Output the [X, Y] coordinate of the center of the cell containing the given text.  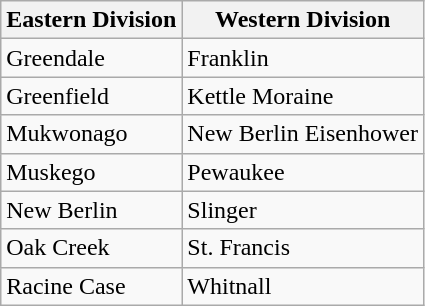
Oak Creek [92, 248]
Greendale [92, 58]
Eastern Division [92, 20]
Muskego [92, 172]
New Berlin Eisenhower [303, 134]
Racine Case [92, 286]
Mukwonago [92, 134]
Slinger [303, 210]
Kettle Moraine [303, 96]
Pewaukee [303, 172]
Greenfield [92, 96]
Franklin [303, 58]
Whitnall [303, 286]
St. Francis [303, 248]
Western Division [303, 20]
New Berlin [92, 210]
